Extract the [X, Y] coordinate from the center of the cell holding the provided text.  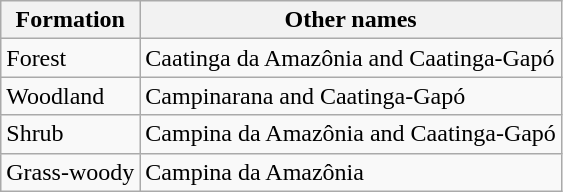
Campinarana and Caatinga-Gapó [351, 96]
Campina da Amazônia and Caatinga-Gapó [351, 134]
Shrub [70, 134]
Campina da Amazônia [351, 172]
Caatinga da Amazônia and Caatinga-Gapó [351, 58]
Other names [351, 20]
Grass-woody [70, 172]
Forest [70, 58]
Woodland [70, 96]
Formation [70, 20]
